Find where the given text appears and provide that cell's center as [X, Y] coordinate. 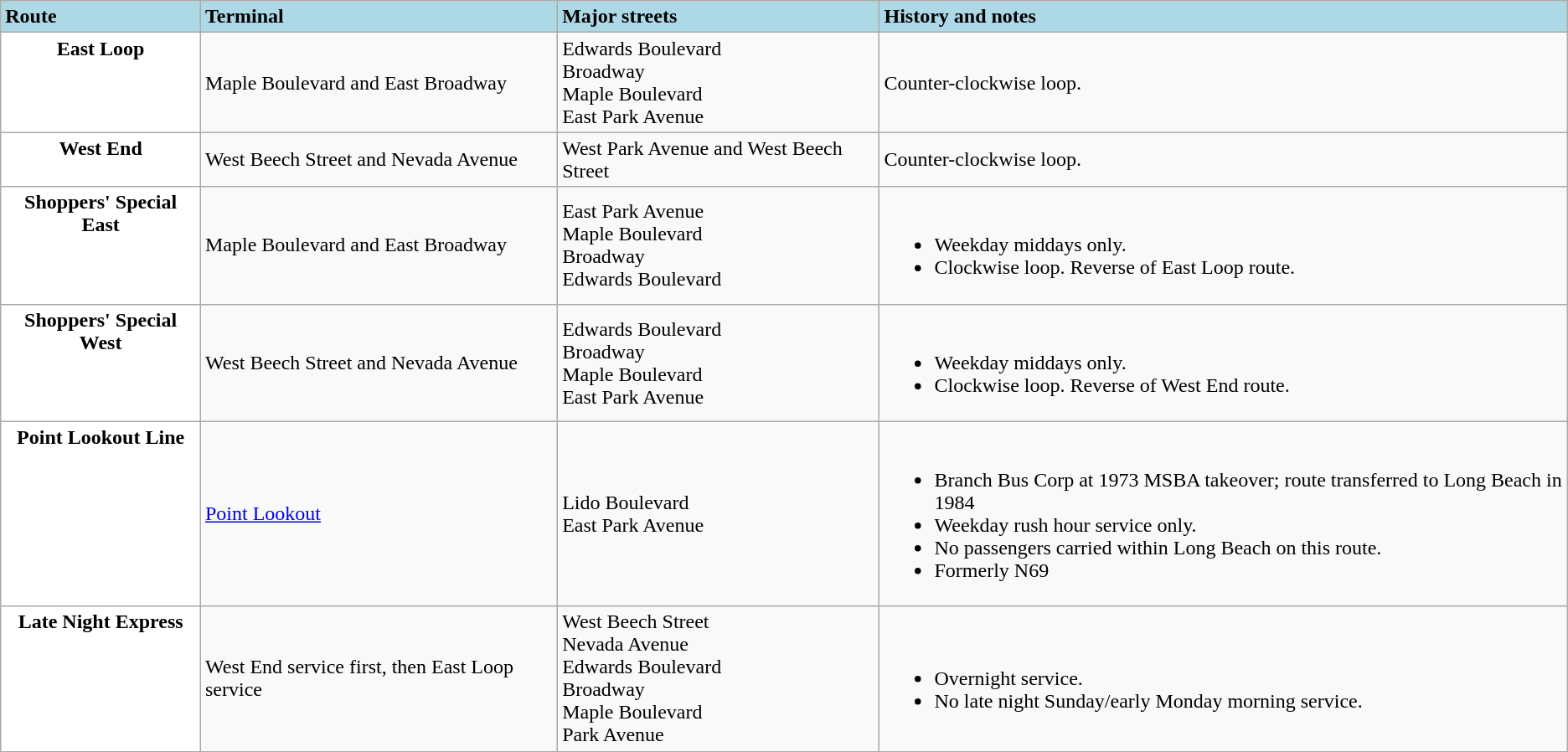
West End service first, then East Loop service [379, 678]
Late Night Express [101, 678]
Terminal [379, 17]
Lido BoulevardEast Park Avenue [719, 514]
West Park Avenue and West Beech Street [719, 159]
Point Lookout [379, 514]
Overnight service.No late night Sunday/early Monday morning service. [1223, 678]
Route [101, 17]
Shoppers' Special West [101, 363]
East Park AvenueMaple BoulevardBroadwayEdwards Boulevard [719, 245]
Point Lookout Line [101, 514]
Weekday middays only.Clockwise loop. Reverse of East Loop route. [1223, 245]
Major streets [719, 17]
West Beech StreetNevada AvenueEdwards BoulevardBroadwayMaple BoulevardPark Avenue [719, 678]
History and notes [1223, 17]
Shoppers' Special East [101, 245]
Weekday middays only.Clockwise loop. Reverse of West End route. [1223, 363]
West End [101, 159]
East Loop [101, 82]
